Search for the cell housing the specified text and yield its [x, y] center coordinate. 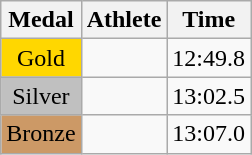
Silver [41, 96]
13:07.0 [209, 134]
12:49.8 [209, 58]
Medal [41, 20]
Bronze [41, 134]
Athlete [124, 20]
Time [209, 20]
13:02.5 [209, 96]
Gold [41, 58]
